Identify which cell holds the provided text, then report its (X, Y) central coordinate. 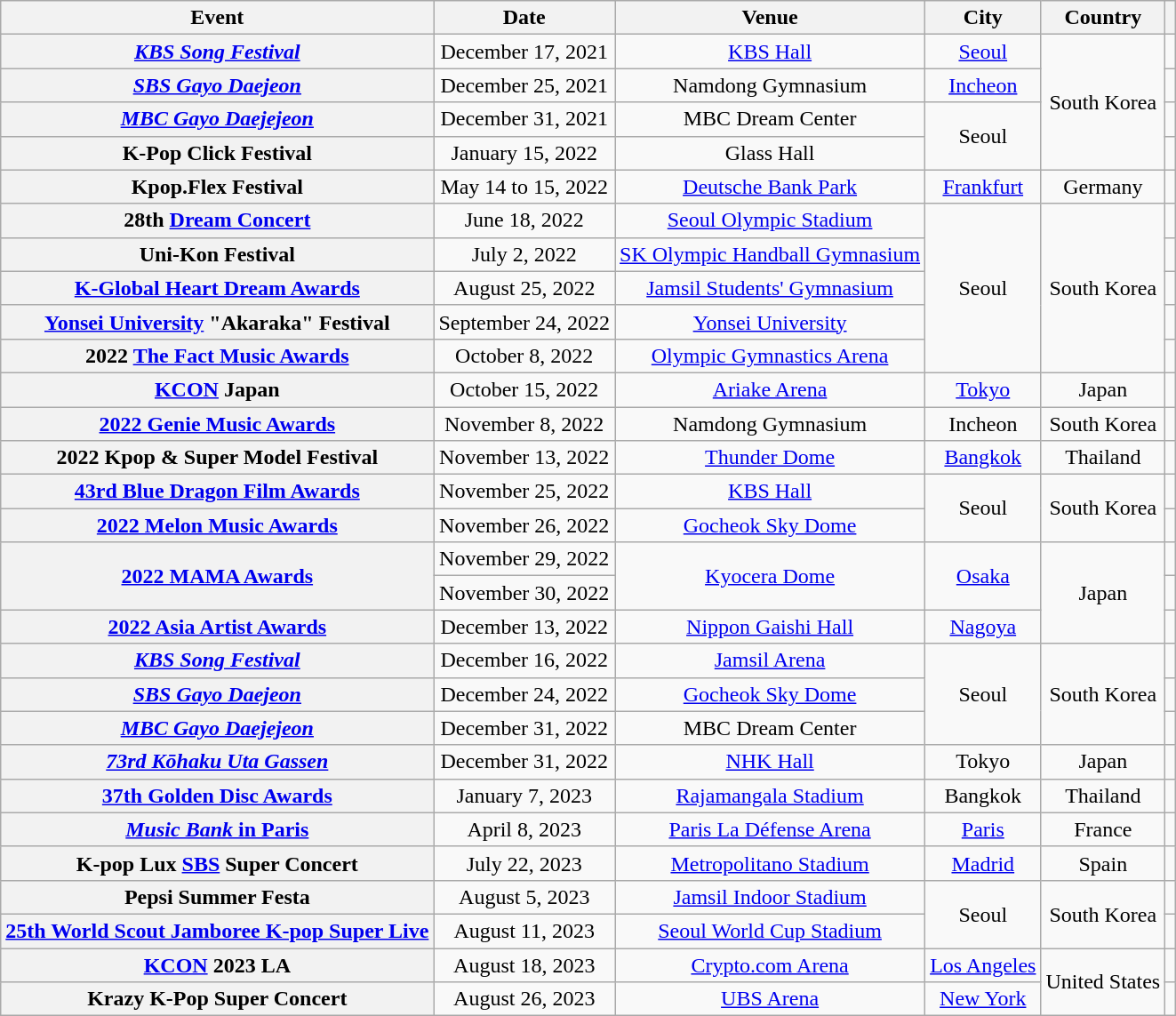
Los Angeles (983, 964)
Date (524, 18)
K-Global Heart Dream Awards (217, 288)
37th Golden Disc Awards (217, 796)
NHK Hall (770, 762)
Event (217, 18)
December 25, 2021 (524, 85)
2022 Kpop & Super Model Festival (217, 458)
UBS Arena (770, 999)
January 15, 2022 (524, 153)
Nippon Gaishi Hall (770, 627)
November 25, 2022 (524, 492)
December 17, 2021 (524, 52)
June 18, 2022 (524, 220)
Metropolitano Stadium (770, 863)
Madrid (983, 863)
Paris La Défense Arena (770, 829)
73rd Kōhaku Uta Gassen (217, 762)
Nagoya (983, 627)
K-Pop Click Festival (217, 153)
August 5, 2023 (524, 897)
2022 Melon Music Awards (217, 525)
Venue (770, 18)
Thunder Dome (770, 458)
August 26, 2023 (524, 999)
November 13, 2022 (524, 458)
August 11, 2023 (524, 931)
Yonsei University (770, 322)
April 8, 2023 (524, 829)
September 24, 2022 (524, 322)
Jamsil Indoor Stadium (770, 897)
Kpop.Flex Festival (217, 187)
Jamsil Arena (770, 660)
Kyocera Dome (770, 576)
Olympic Gymnastics Arena (770, 356)
November 26, 2022 (524, 525)
May 14 to 15, 2022 (524, 187)
City (983, 18)
Seoul World Cup Stadium (770, 931)
Paris (983, 829)
December 16, 2022 (524, 660)
Uni-Kon Festival (217, 254)
France (1103, 829)
Osaka (983, 576)
Germany (1103, 187)
October 15, 2022 (524, 389)
Pepsi Summer Festa (217, 897)
Krazy K-Pop Super Concert (217, 999)
Seoul Olympic Stadium (770, 220)
2022 MAMA Awards (217, 576)
Frankfurt (983, 187)
New York (983, 999)
July 22, 2023 (524, 863)
August 18, 2023 (524, 964)
KCON 2023 LA (217, 964)
Crypto.com Arena (770, 964)
KCON Japan (217, 389)
November 29, 2022 (524, 559)
December 24, 2022 (524, 694)
Deutsche Bank Park (770, 187)
Music Bank in Paris (217, 829)
2022 Genie Music Awards (217, 424)
SK Olympic Handball Gymnasium (770, 254)
August 25, 2022 (524, 288)
November 30, 2022 (524, 593)
Spain (1103, 863)
December 13, 2022 (524, 627)
Country (1103, 18)
25th World Scout Jamboree K-pop Super Live (217, 931)
Glass Hall (770, 153)
Yonsei University "Akaraka" Festival (217, 322)
28th Dream Concert (217, 220)
October 8, 2022 (524, 356)
December 31, 2021 (524, 119)
2022 Asia Artist Awards (217, 627)
2022 The Fact Music Awards (217, 356)
November 8, 2022 (524, 424)
43rd Blue Dragon Film Awards (217, 492)
January 7, 2023 (524, 796)
Rajamangala Stadium (770, 796)
United States (1103, 981)
Ariake Arena (770, 389)
K-pop Lux SBS Super Concert (217, 863)
Jamsil Students' Gymnasium (770, 288)
July 2, 2022 (524, 254)
